Find where the given text appears and provide that cell's center as [x, y] coordinate. 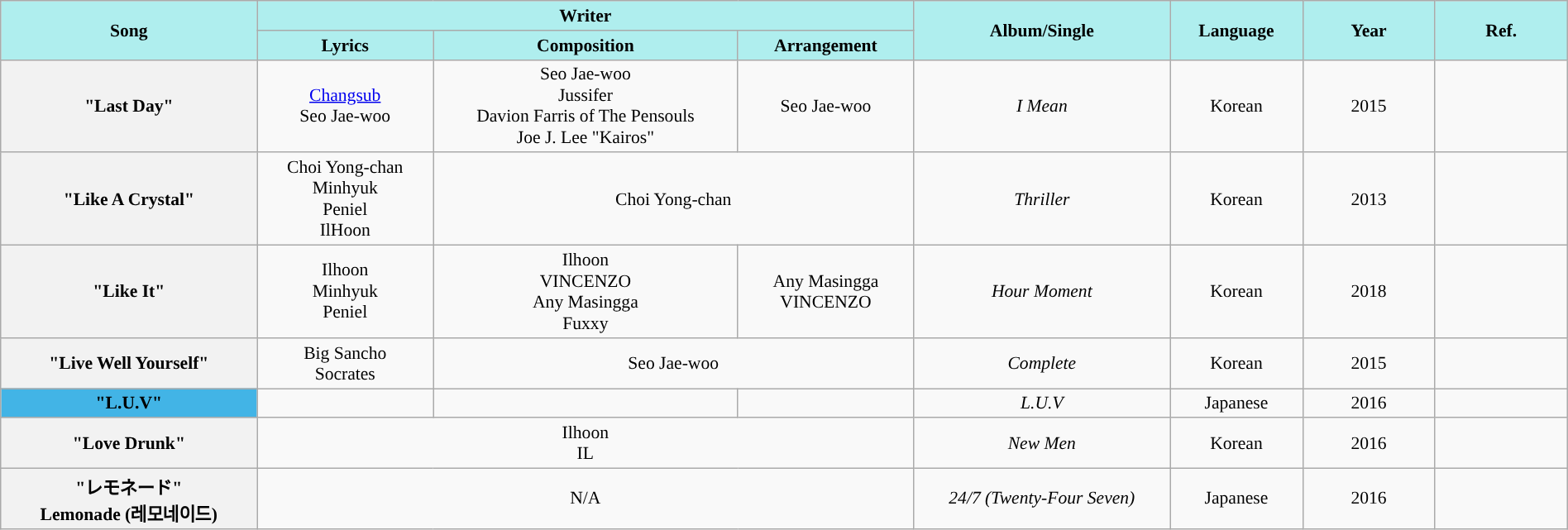
Choi Yong-chan [673, 198]
Song [129, 30]
Seo Jae-wooJussiferDavion Farris of The PensoulsJoe J. Lee "Kairos" [586, 106]
"Like A Crystal" [129, 198]
"Last Day" [129, 106]
Choi Yong-chanMinhyukPenielIlHoon [346, 198]
Writer [586, 16]
"Like It" [129, 291]
Album/Single [1042, 30]
IlhoonIL [586, 443]
Hour Moment [1042, 291]
"Live Well Yourself" [129, 362]
"レモネード"Lemonade (레모네이드) [129, 498]
N/A [586, 498]
Arrangement [825, 45]
Composition [586, 45]
Ref. [1501, 30]
Language [1236, 30]
2018 [1369, 291]
Big SanchoSocrates [346, 362]
L.U.V [1042, 403]
Complete [1042, 362]
"L.U.V" [129, 403]
Thriller [1042, 198]
Any MasinggaVINCENZO [825, 291]
Lyrics [346, 45]
2013 [1369, 198]
24/7 (Twenty-Four Seven) [1042, 498]
IlhoonMinhyukPeniel [346, 291]
ChangsubSeo Jae-woo [346, 106]
IlhoonVINCENZOAny MasinggaFuxxy [586, 291]
I Mean [1042, 106]
"Love Drunk" [129, 443]
Year [1369, 30]
New Men [1042, 443]
